Identify which cell holds the provided text, then report its [X, Y] central coordinate. 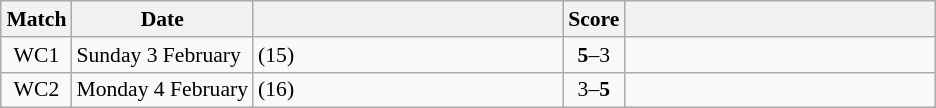
Monday 4 February [162, 90]
Sunday 3 February [162, 55]
5–3 [594, 55]
WC2 [36, 90]
Date [162, 19]
(15) [408, 55]
(16) [408, 90]
Score [594, 19]
WC1 [36, 55]
3–5 [594, 90]
Match [36, 19]
